Extract the [X, Y] coordinate from the center of the cell holding the provided text.  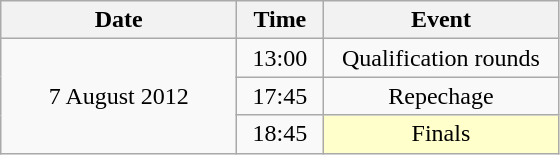
13:00 [280, 58]
Event [441, 20]
Qualification rounds [441, 58]
17:45 [280, 96]
7 August 2012 [119, 96]
Repechage [441, 96]
Time [280, 20]
18:45 [280, 134]
Date [119, 20]
Finals [441, 134]
